From the cell containing the given text, extract its center point as [X, Y] coordinate. 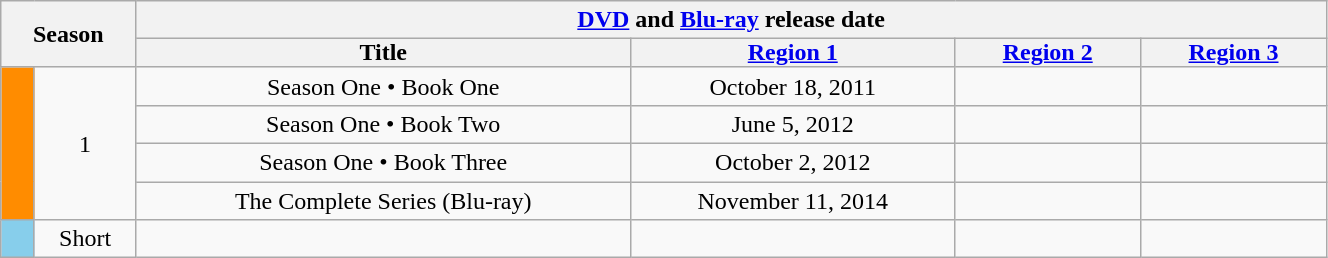
November 11, 2014 [793, 201]
Title [384, 53]
October 2, 2012 [793, 162]
October 18, 2011 [793, 86]
Short [84, 239]
Season One • Book Two [384, 124]
DVD and Blu-ray release date [732, 20]
The Complete Series (Blu-ray) [384, 201]
Season One • Book Three [384, 162]
1 [84, 143]
Season One • Book One [384, 86]
Region 1 [793, 53]
Region 2 [1048, 53]
Region 3 [1234, 53]
Season [68, 34]
June 5, 2012 [793, 124]
